For the text-containing cell, return its midpoint in (X, Y) coordinate format. 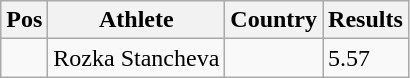
Rozka Stancheva (136, 58)
Country (274, 20)
5.57 (366, 58)
Athlete (136, 20)
Pos (24, 20)
Results (366, 20)
